From the cell containing the given text, extract its center point as (x, y) coordinate. 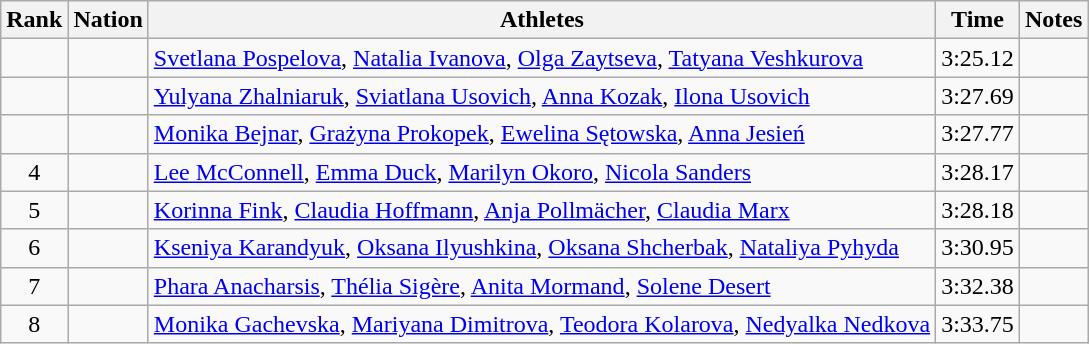
Monika Bejnar, Grażyna Prokopek, Ewelina Sętowska, Anna Jesień (542, 134)
8 (34, 324)
Kseniya Karandyuk, Oksana Ilyushkina, Oksana Shcherbak, Nataliya Pyhyda (542, 248)
4 (34, 172)
Yulyana Zhalniaruk, Sviatlana Usovich, Anna Kozak, Ilona Usovich (542, 96)
3:27.69 (978, 96)
Phara Anacharsis, Thélia Sigère, Anita Mormand, Solene Desert (542, 286)
Notes (1053, 20)
3:33.75 (978, 324)
7 (34, 286)
Nation (108, 20)
Monika Gachevska, Mariyana Dimitrova, Teodora Kolarova, Nedyalka Nedkova (542, 324)
3:28.18 (978, 210)
Rank (34, 20)
3:28.17 (978, 172)
Time (978, 20)
Lee McConnell, Emma Duck, Marilyn Okoro, Nicola Sanders (542, 172)
Athletes (542, 20)
Svetlana Pospelova, Natalia Ivanova, Olga Zaytseva, Tatyana Veshkurova (542, 58)
6 (34, 248)
Korinna Fink, Claudia Hoffmann, Anja Pollmächer, Claudia Marx (542, 210)
5 (34, 210)
3:30.95 (978, 248)
3:32.38 (978, 286)
3:25.12 (978, 58)
3:27.77 (978, 134)
